Return the [x, y] coordinate for the center point of the cell that contains the specified text.  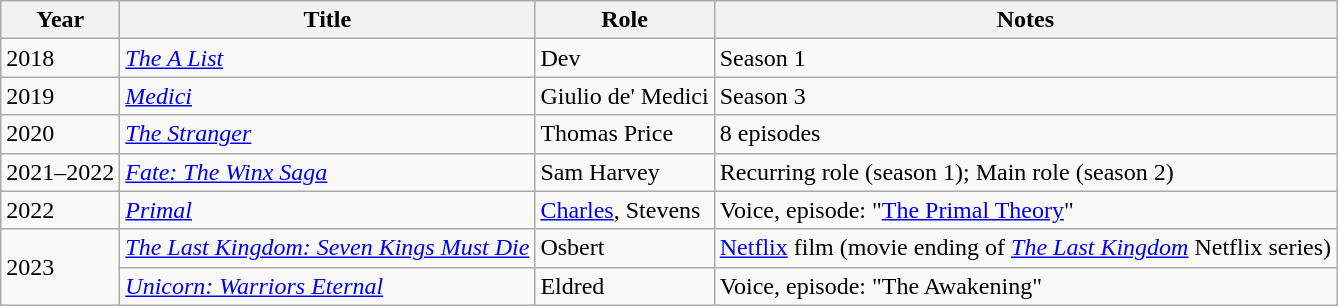
2022 [60, 210]
8 episodes [1025, 134]
Title [328, 20]
2023 [60, 267]
Recurring role (season 1); Main role (season 2) [1025, 172]
Voice, episode: "The Awakening" [1025, 286]
2019 [60, 96]
Charles, Stevens [624, 210]
Netflix film (movie ending of The Last Kingdom Netflix series) [1025, 248]
Role [624, 20]
2021–2022 [60, 172]
Fate: The Winx Saga [328, 172]
Thomas Price [624, 134]
The A List [328, 58]
Voice, episode: "The Primal Theory" [1025, 210]
Year [60, 20]
Dev [624, 58]
Sam Harvey [624, 172]
Giulio de' Medici [624, 96]
2018 [60, 58]
The Stranger [328, 134]
Primal [328, 210]
Osbert [624, 248]
Season 1 [1025, 58]
The Last Kingdom: Seven Kings Must Die [328, 248]
Notes [1025, 20]
2020 [60, 134]
Season 3 [1025, 96]
Unicorn: Warriors Eternal [328, 286]
Eldred [624, 286]
Medici [328, 96]
